From the cell containing the given text, extract its center point as [x, y] coordinate. 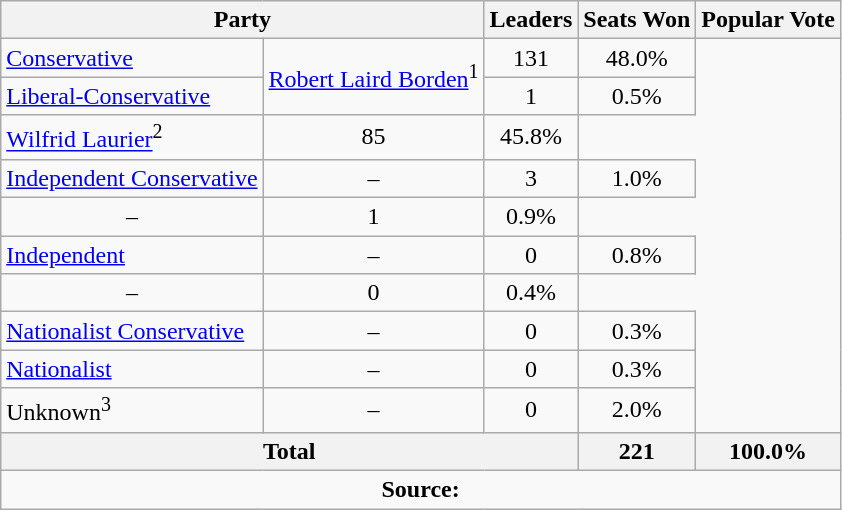
Total [290, 451]
Seats Won [637, 20]
Wilfrid Laurier2 [132, 138]
131 [531, 58]
1.0% [637, 178]
Unknown3 [132, 410]
2.0% [637, 410]
3 [531, 178]
Robert Laird Borden1 [374, 77]
221 [637, 451]
Independent Conservative [132, 178]
0.8% [637, 255]
Independent [132, 255]
48.0% [637, 58]
Leaders [531, 20]
Liberal-Conservative [132, 96]
Nationalist [132, 369]
Source: [421, 489]
Conservative [132, 58]
Popular Vote [768, 20]
0.4% [531, 293]
45.8% [531, 138]
0.5% [637, 96]
100.0% [768, 451]
Party [242, 20]
Nationalist Conservative [132, 331]
0.9% [531, 217]
85 [374, 138]
